Return [X, Y] of the center of cell containing provided text 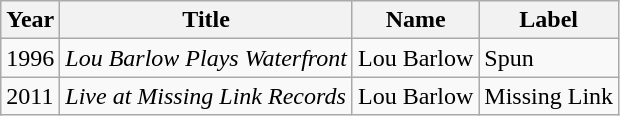
1996 [30, 58]
2011 [30, 96]
Live at Missing Link Records [206, 96]
Title [206, 20]
Name [415, 20]
Spun [549, 58]
Missing Link [549, 96]
Label [549, 20]
Lou Barlow Plays Waterfront [206, 58]
Year [30, 20]
